Output the (x, y) coordinate of the center of the cell containing the given text.  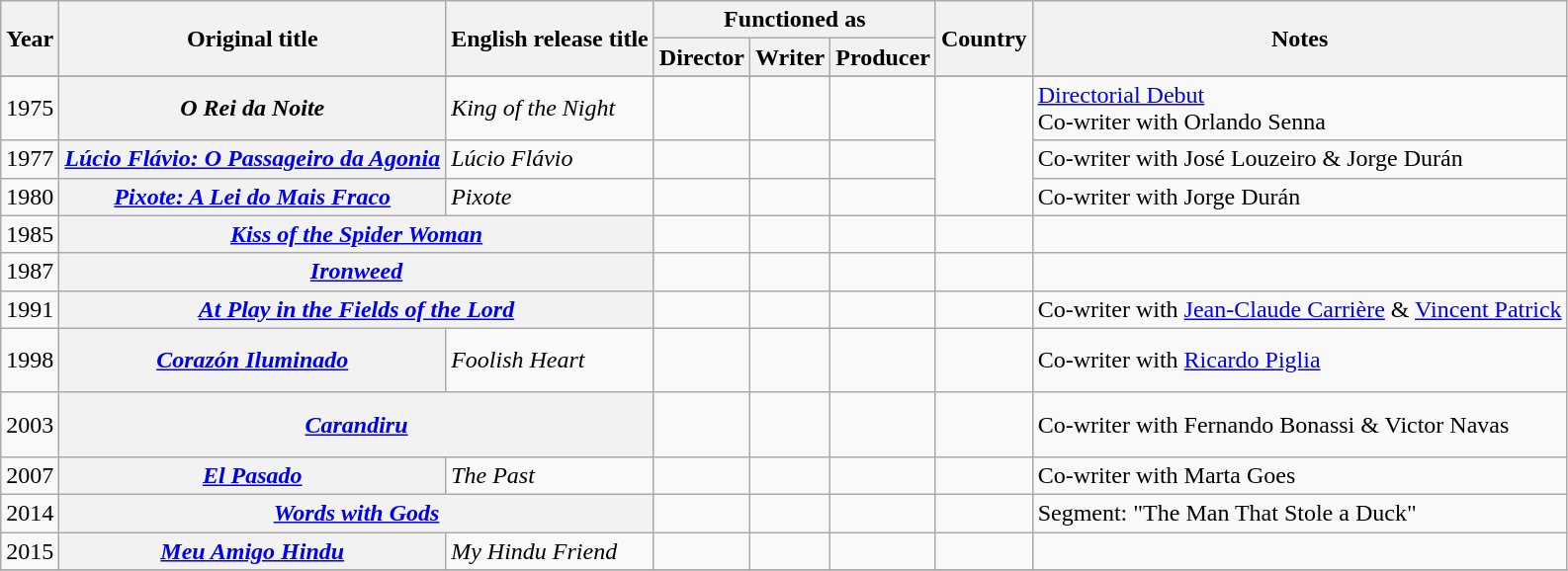
Ironweed (356, 272)
The Past (550, 475)
Corazón Iluminado (253, 360)
2007 (30, 475)
1998 (30, 360)
Functioned as (795, 20)
1987 (30, 272)
Co-writer with Fernando Bonassi & Victor Navas (1299, 425)
Meu Amigo Hindu (253, 550)
1977 (30, 159)
Pixote: A Lei do Mais Fraco (253, 197)
Segment: "The Man That Stole a Duck" (1299, 513)
2003 (30, 425)
2014 (30, 513)
2015 (30, 550)
Foolish Heart (550, 360)
Words with Gods (356, 513)
My Hindu Friend (550, 550)
Director (702, 57)
Lúcio Flávio (550, 159)
O Rei da Noite (253, 109)
At Play in the Fields of the Lord (356, 309)
Kiss of the Spider Woman (356, 234)
1980 (30, 197)
1991 (30, 309)
Writer (791, 57)
Co-writer with Ricardo Piglia (1299, 360)
Pixote (550, 197)
1975 (30, 109)
Co-writer with Jean-Claude Carrière & Vincent Patrick (1299, 309)
King of the Night (550, 109)
Co-writer with José Louzeiro & Jorge Durán (1299, 159)
Original title (253, 39)
Notes (1299, 39)
Carandiru (356, 425)
Lúcio Flávio: O Passageiro da Agonia (253, 159)
El Pasado (253, 475)
Producer (884, 57)
English release title (550, 39)
Directorial DebutCo-writer with Orlando Senna (1299, 109)
1985 (30, 234)
Co-writer with Jorge Durán (1299, 197)
Co-writer with Marta Goes (1299, 475)
Country (984, 39)
Year (30, 39)
